Return the (X, Y) coordinate for the center point of the cell that contains the specified text.  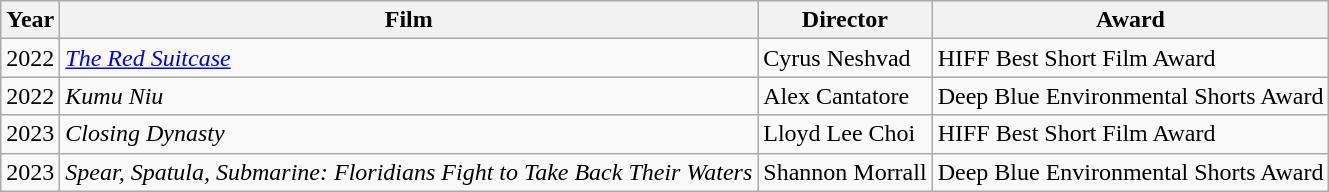
Lloyd Lee Choi (845, 134)
Year (30, 20)
Cyrus Neshvad (845, 58)
Shannon Morrall (845, 172)
Closing Dynasty (409, 134)
Award (1130, 20)
Film (409, 20)
Spear, Spatula, Submarine: Floridians Fight to Take Back Their Waters (409, 172)
The Red Suitcase (409, 58)
Kumu Niu (409, 96)
Director (845, 20)
Alex Cantatore (845, 96)
